Search for the cell housing the specified text and yield its [x, y] center coordinate. 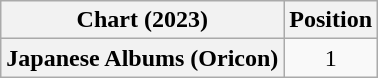
Japanese Albums (Oricon) [142, 58]
Position [331, 20]
Chart (2023) [142, 20]
1 [331, 58]
